Locate the cell with the specified text and output its [X, Y] center coordinate. 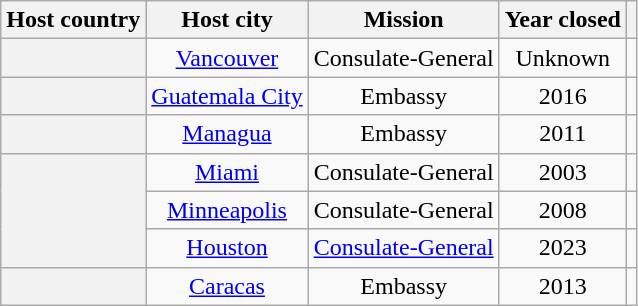
Unknown [562, 58]
2003 [562, 172]
Guatemala City [227, 96]
Vancouver [227, 58]
2011 [562, 134]
Year closed [562, 20]
Host country [74, 20]
2008 [562, 210]
Miami [227, 172]
Mission [404, 20]
2013 [562, 286]
Caracas [227, 286]
2016 [562, 96]
Houston [227, 248]
2023 [562, 248]
Host city [227, 20]
Minneapolis [227, 210]
Managua [227, 134]
